Search for the cell housing the specified text and yield its (x, y) center coordinate. 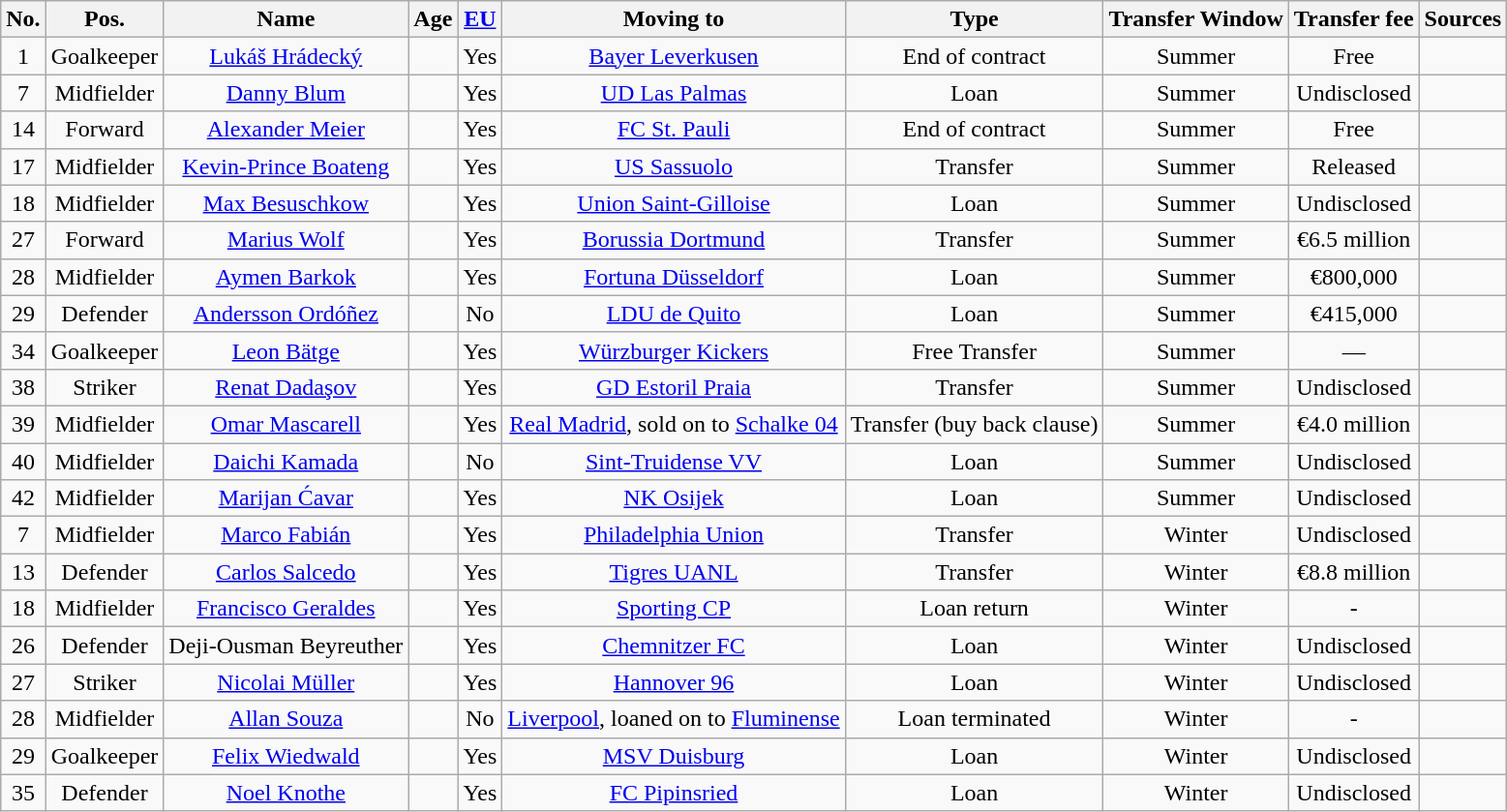
Borussia Dortmund (674, 240)
14 (23, 130)
Sources (1463, 19)
Name (286, 19)
Carlos Salcedo (286, 572)
1 (23, 56)
NK Osijek (674, 498)
FC St. Pauli (674, 130)
Danny Blum (286, 93)
Loan terminated (974, 719)
Union Saint-Gilloise (674, 203)
Released (1353, 166)
Leon Bätge (286, 350)
Tigres UANL (674, 572)
26 (23, 646)
MSV Duisburg (674, 756)
Max Besuschkow (286, 203)
FC Pipinsried (674, 793)
Felix Wiedwald (286, 756)
Transfer (buy back clause) (974, 424)
39 (23, 424)
Daichi Kamada (286, 462)
Marius Wolf (286, 240)
Real Madrid, sold on to Schalke 04 (674, 424)
Loan return (974, 609)
Omar Mascarell (286, 424)
Marijan Ćavar (286, 498)
Free Transfer (974, 350)
Marco Fabián (286, 535)
13 (23, 572)
Sporting CP (674, 609)
Francisco Geraldes (286, 609)
GD Estoril Praia (674, 387)
Liverpool, loaned on to Fluminense (674, 719)
Aymen Barkok (286, 277)
US Sassuolo (674, 166)
Würzburger Kickers (674, 350)
UD Las Palmas (674, 93)
35 (23, 793)
Allan Souza (286, 719)
— (1353, 350)
Deji-Ousman Beyreuther (286, 646)
Renat Dadaşov (286, 387)
17 (23, 166)
Bayer Leverkusen (674, 56)
€8.8 million (1353, 572)
€415,000 (1353, 314)
38 (23, 387)
Alexander Meier (286, 130)
€800,000 (1353, 277)
34 (23, 350)
€4.0 million (1353, 424)
Andersson Ordóñez (286, 314)
Transfer fee (1353, 19)
Kevin-Prince Boateng (286, 166)
Type (974, 19)
LDU de Quito (674, 314)
No. (23, 19)
Philadelphia Union (674, 535)
Hannover 96 (674, 682)
Lukáš Hrádecký (286, 56)
€6.5 million (1353, 240)
Nicolai Müller (286, 682)
42 (23, 498)
Age (434, 19)
Pos. (105, 19)
Chemnitzer FC (674, 646)
Sint-Truidense VV (674, 462)
Moving to (674, 19)
Transfer Window (1196, 19)
40 (23, 462)
EU (480, 19)
Noel Knothe (286, 793)
Fortuna Düsseldorf (674, 277)
